Return [X, Y] of the center of cell containing provided text 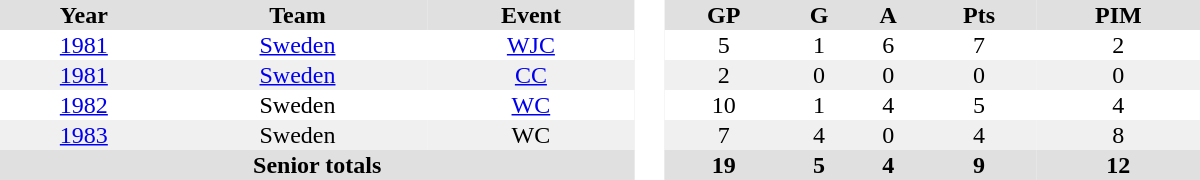
CC [530, 75]
WJC [530, 45]
6 [888, 45]
12 [1118, 165]
Pts [980, 15]
8 [1118, 135]
Year [84, 15]
9 [980, 165]
1983 [84, 135]
G [818, 15]
1982 [84, 105]
Event [530, 15]
10 [724, 105]
A [888, 15]
GP [724, 15]
Team [298, 15]
Senior totals [317, 165]
PIM [1118, 15]
19 [724, 165]
